Identify which cell holds the provided text, then report its [x, y] central coordinate. 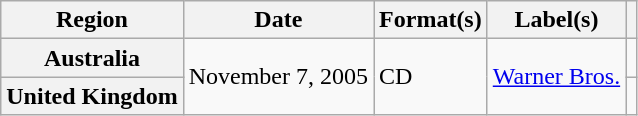
Region [92, 20]
Warner Bros. [556, 77]
Format(s) [431, 20]
CD [431, 77]
United Kingdom [92, 96]
November 7, 2005 [278, 77]
Label(s) [556, 20]
Date [278, 20]
Australia [92, 58]
